Determine the [X, Y] coordinate at the center of the cell enclosing the given text.  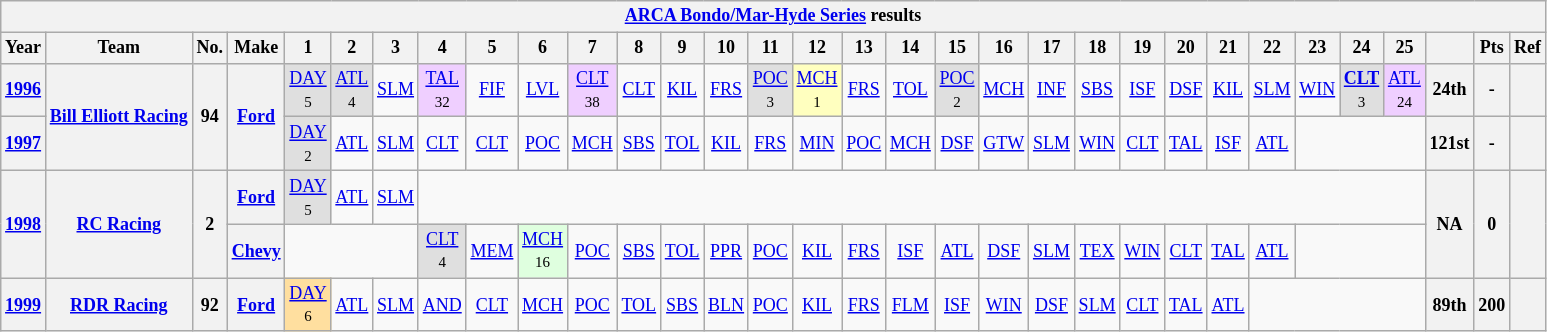
1998 [24, 224]
MEM [492, 251]
13 [864, 48]
CLT3 [1362, 90]
MCH16 [543, 251]
22 [1272, 48]
11 [770, 48]
TEX [1097, 251]
Team [118, 48]
6 [543, 48]
MIN [817, 144]
NA [1450, 224]
INF [1052, 90]
ARCA Bondo/Mar-Hyde Series results [773, 16]
1996 [24, 90]
BLN [726, 305]
24th [1450, 90]
MCH1 [817, 90]
16 [1004, 48]
18 [1097, 48]
Pts [1492, 48]
24 [1362, 48]
Ref [1528, 48]
121st [1450, 144]
LVL [543, 90]
No. [210, 48]
200 [1492, 305]
3 [396, 48]
FLM [911, 305]
ATL24 [1405, 90]
8 [638, 48]
9 [682, 48]
DAY6 [308, 305]
23 [1318, 48]
POC3 [770, 90]
12 [817, 48]
PPR [726, 251]
21 [1228, 48]
92 [210, 305]
5 [492, 48]
TAL32 [442, 90]
ATL4 [352, 90]
Year [24, 48]
1999 [24, 305]
19 [1142, 48]
Bill Elliott Racing [118, 116]
94 [210, 116]
14 [911, 48]
RDR Racing [118, 305]
DAY2 [308, 144]
Chevy [256, 251]
Make [256, 48]
0 [1492, 224]
20 [1186, 48]
4 [442, 48]
FIF [492, 90]
89th [1450, 305]
RC Racing [118, 224]
CLT38 [592, 90]
15 [957, 48]
AND [442, 305]
25 [1405, 48]
GTW [1004, 144]
7 [592, 48]
1997 [24, 144]
POC2 [957, 90]
CLT4 [442, 251]
10 [726, 48]
17 [1052, 48]
1 [308, 48]
